Extract the [x, y] coordinate from the center of the cell holding the provided text.  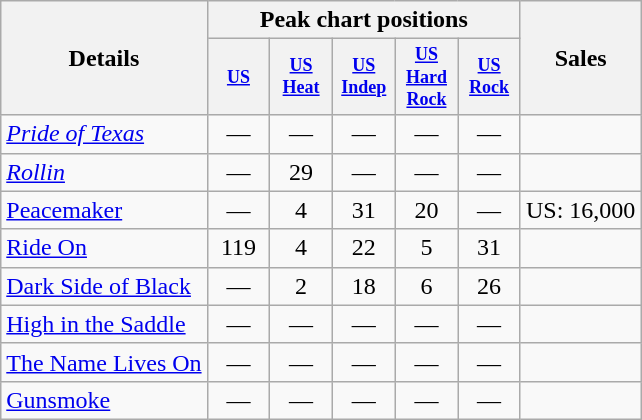
Sales [580, 58]
Peacemaker [104, 210]
20 [426, 210]
22 [364, 248]
The Name Lives On [104, 362]
US Rock [490, 77]
US: 16,000 [580, 210]
US [238, 77]
2 [302, 286]
Dark Side of Black [104, 286]
High in the Saddle [104, 324]
Ride On [104, 248]
US Indep [364, 77]
Peak chart positions [364, 20]
18 [364, 286]
Rollin [104, 172]
US Hard Rock [426, 77]
US Heat [302, 77]
Pride of Texas [104, 134]
5 [426, 248]
6 [426, 286]
29 [302, 172]
26 [490, 286]
Details [104, 58]
119 [238, 248]
Gunsmoke [104, 400]
